Extract the [X, Y] coordinate from the center of the cell holding the provided text.  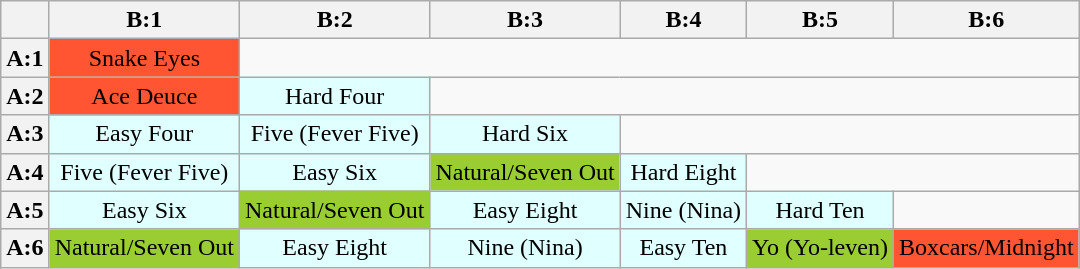
Yo (Yo-leven) [820, 248]
Hard Four [335, 96]
Ace Deuce [144, 96]
A:2 [25, 96]
B:4 [683, 20]
A:5 [25, 210]
B:2 [335, 20]
Hard Ten [820, 210]
Boxcars/Midnight [986, 248]
Hard Six [525, 134]
A:6 [25, 248]
B:3 [525, 20]
Easy Ten [683, 248]
A:1 [25, 58]
Hard Eight [683, 172]
A:4 [25, 172]
B:5 [820, 20]
Snake Eyes [144, 58]
B:1 [144, 20]
Easy Four [144, 134]
A:3 [25, 134]
B:6 [986, 20]
